Output the [X, Y] coordinate of the center of the cell containing the given text.  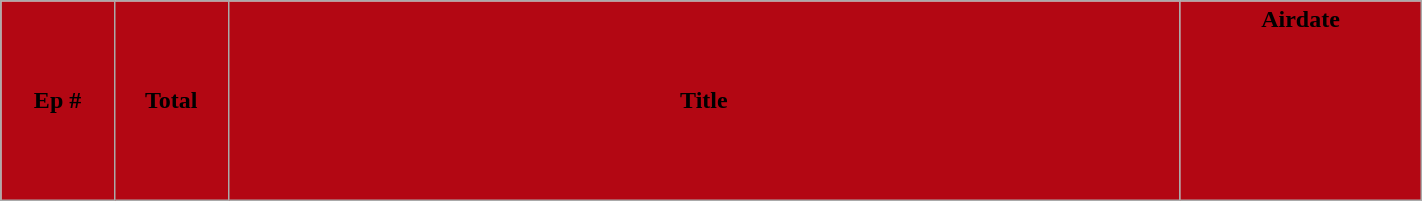
Ep # [58, 101]
Total [171, 101]
Title [704, 101]
Airdate [1300, 101]
